Scan for the cell matching the given text and deliver its (x, y) coordinate at center. 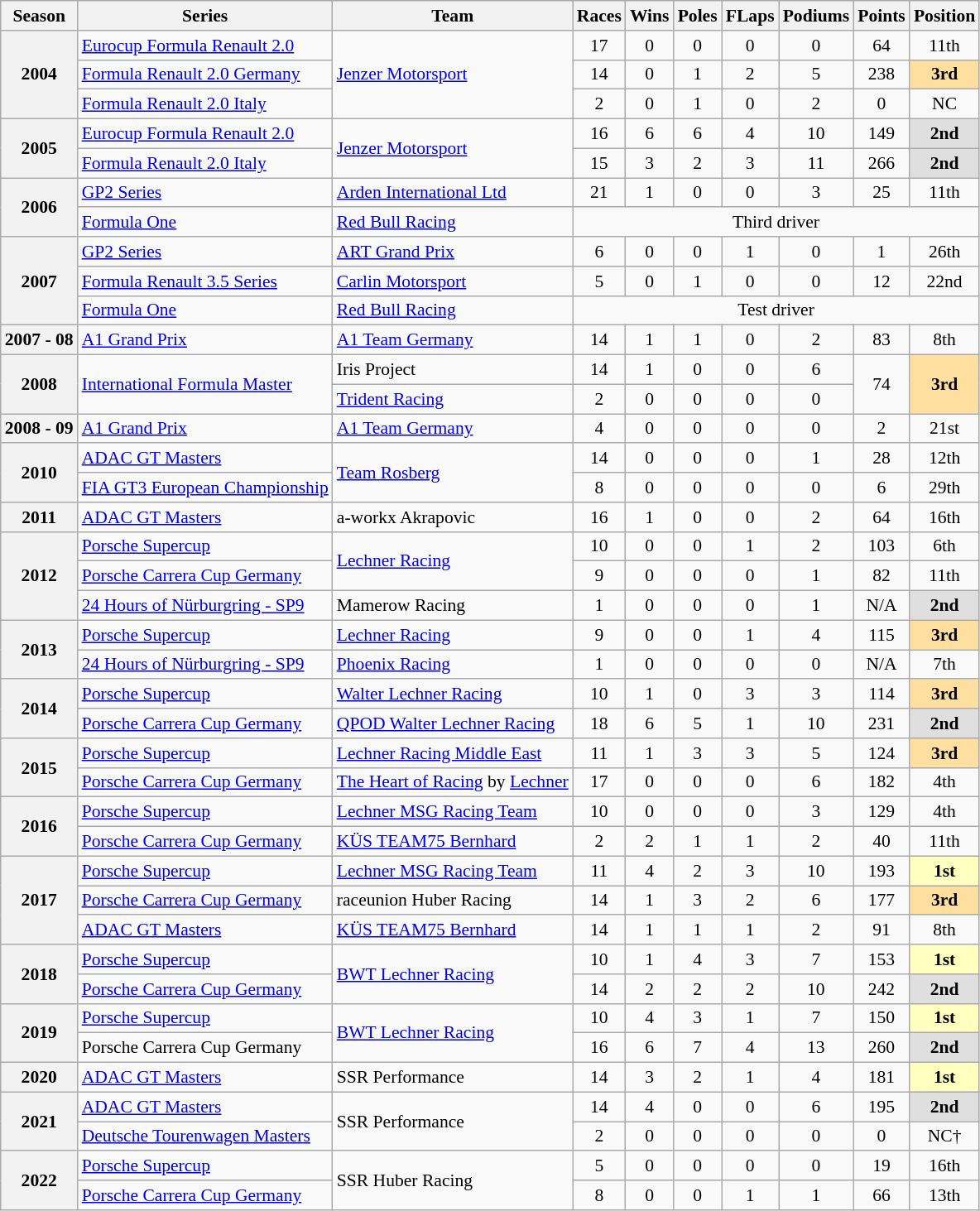
Formula Renault 3.5 Series (205, 281)
114 (882, 694)
193 (882, 871)
13th (944, 1195)
Mamerow Racing (453, 606)
238 (882, 74)
115 (882, 635)
260 (882, 1048)
2015 (40, 768)
NC† (944, 1137)
Iris Project (453, 370)
FIA GT3 European Championship (205, 488)
a-workx Akrapovic (453, 517)
7th (944, 665)
Carlin Motorsport (453, 281)
2017 (40, 901)
Lechner Racing Middle East (453, 753)
15 (599, 163)
Team Rosberg (453, 473)
QPOD Walter Lechner Racing (453, 723)
Walter Lechner Racing (453, 694)
2011 (40, 517)
2007 - 08 (40, 340)
21st (944, 429)
13 (816, 1048)
The Heart of Racing by Lechner (453, 782)
2008 (40, 384)
Third driver (776, 223)
150 (882, 1018)
22nd (944, 281)
2016 (40, 826)
231 (882, 723)
2006 (40, 207)
2013 (40, 649)
266 (882, 163)
242 (882, 989)
2019 (40, 1033)
2004 (40, 74)
Arden International Ltd (453, 193)
124 (882, 753)
40 (882, 842)
177 (882, 901)
2007 (40, 281)
2014 (40, 709)
Season (40, 16)
Races (599, 16)
Formula Renault 2.0 Germany (205, 74)
Phoenix Racing (453, 665)
103 (882, 546)
18 (599, 723)
21 (599, 193)
2005 (40, 149)
2021 (40, 1121)
74 (882, 384)
29th (944, 488)
6th (944, 546)
12 (882, 281)
2020 (40, 1078)
Poles (698, 16)
2018 (40, 973)
91 (882, 930)
83 (882, 340)
Team (453, 16)
NC (944, 104)
Series (205, 16)
12th (944, 459)
Wins (650, 16)
182 (882, 782)
International Formula Master (205, 384)
FLaps (750, 16)
25 (882, 193)
181 (882, 1078)
SSR Huber Racing (453, 1180)
Deutsche Tourenwagen Masters (205, 1137)
Test driver (776, 310)
28 (882, 459)
2012 (40, 576)
66 (882, 1195)
26th (944, 252)
149 (882, 134)
Points (882, 16)
Podiums (816, 16)
82 (882, 576)
153 (882, 959)
2010 (40, 473)
Position (944, 16)
Trident Racing (453, 399)
195 (882, 1107)
2008 - 09 (40, 429)
2022 (40, 1180)
19 (882, 1166)
raceunion Huber Racing (453, 901)
ART Grand Prix (453, 252)
129 (882, 812)
